Pinpoint the cell where the given text exists, returning its [x, y] midpoint coordinate. 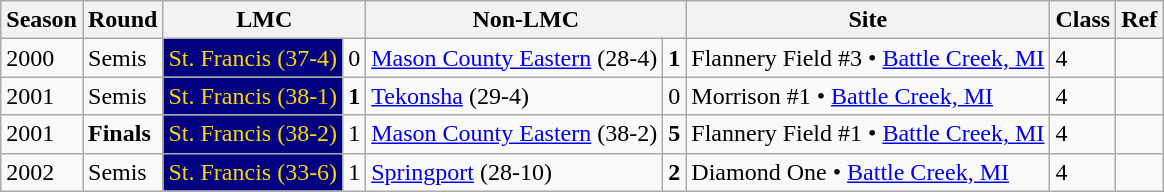
Class [1083, 20]
5 [674, 134]
Flannery Field #3 • Battle Creek, MI [868, 58]
Non-LMC [526, 20]
Site [868, 20]
St. Francis (33-6) [253, 172]
Finals [122, 134]
Flannery Field #1 • Battle Creek, MI [868, 134]
2 [674, 172]
Morrison #1 • Battle Creek, MI [868, 96]
Mason County Eastern (28-4) [514, 58]
St. Francis (38-2) [253, 134]
Diamond One • Battle Creek, MI [868, 172]
Springport (28-10) [514, 172]
Season [42, 20]
Tekonsha (29-4) [514, 96]
St. Francis (37-4) [253, 58]
St. Francis (38-1) [253, 96]
Ref [1140, 20]
LMC [264, 20]
Round [122, 20]
Mason County Eastern (38-2) [514, 134]
2002 [42, 172]
2000 [42, 58]
